Search for the cell housing the specified text and yield its (x, y) center coordinate. 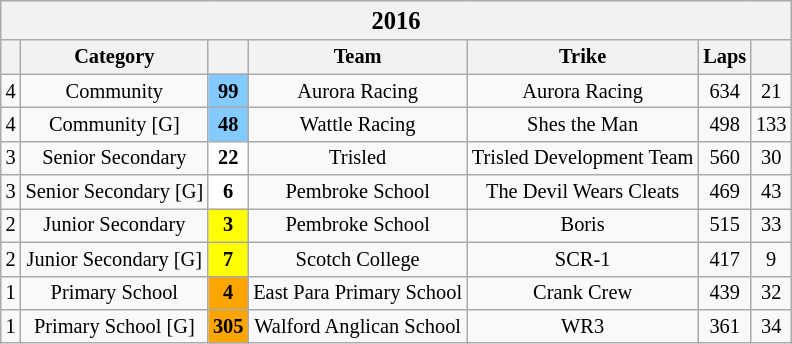
Team (358, 57)
WR3 (582, 326)
9 (771, 259)
Community (114, 91)
33 (771, 225)
305 (228, 326)
498 (724, 124)
417 (724, 259)
Junior Secondary [G] (114, 259)
Trisled (358, 158)
439 (724, 293)
34 (771, 326)
Primary School (114, 293)
Boris (582, 225)
Senior Secondary [G] (114, 192)
634 (724, 91)
560 (724, 158)
Laps (724, 57)
Community [G] (114, 124)
Wattle Racing (358, 124)
Senior Secondary (114, 158)
Junior Secondary (114, 225)
32 (771, 293)
Walford Anglican School (358, 326)
East Para Primary School (358, 293)
Scotch College (358, 259)
Primary School [G] (114, 326)
469 (724, 192)
SCR-1 (582, 259)
6 (228, 192)
Shes the Man (582, 124)
99 (228, 91)
361 (724, 326)
30 (771, 158)
21 (771, 91)
The Devil Wears Cleats (582, 192)
2016 (396, 20)
43 (771, 192)
48 (228, 124)
Trike (582, 57)
Trisled Development Team (582, 158)
Crank Crew (582, 293)
22 (228, 158)
Category (114, 57)
515 (724, 225)
133 (771, 124)
7 (228, 259)
